Locate the cell with the specified text and output its [x, y] center coordinate. 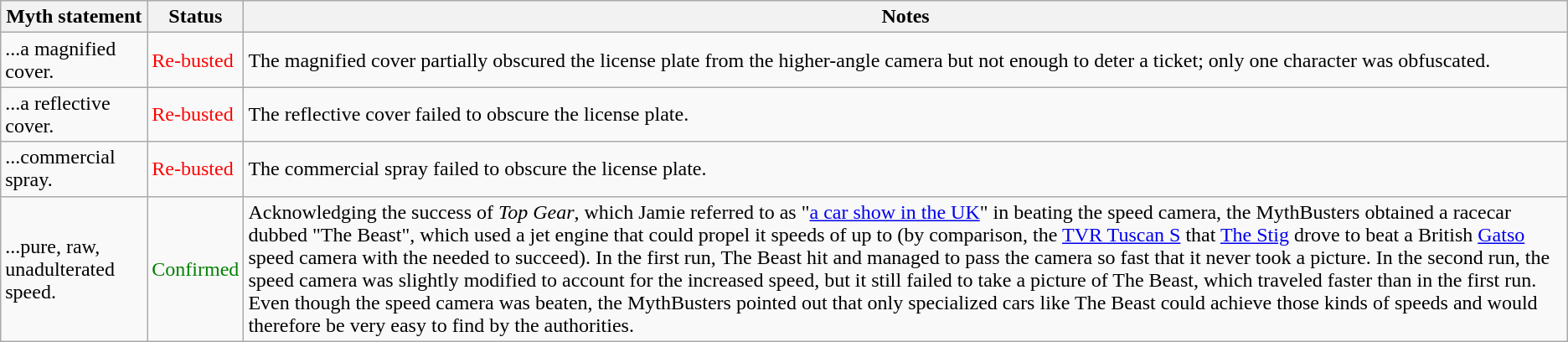
The commercial spray failed to obscure the license plate. [905, 169]
...a magnified cover. [74, 60]
Myth statement [74, 17]
...commercial spray. [74, 169]
Status [196, 17]
Confirmed [196, 268]
...a reflective cover. [74, 114]
The reflective cover failed to obscure the license plate. [905, 114]
Notes [905, 17]
...pure, raw, unadulterated speed. [74, 268]
